Search for the cell housing the specified text and yield its (X, Y) center coordinate. 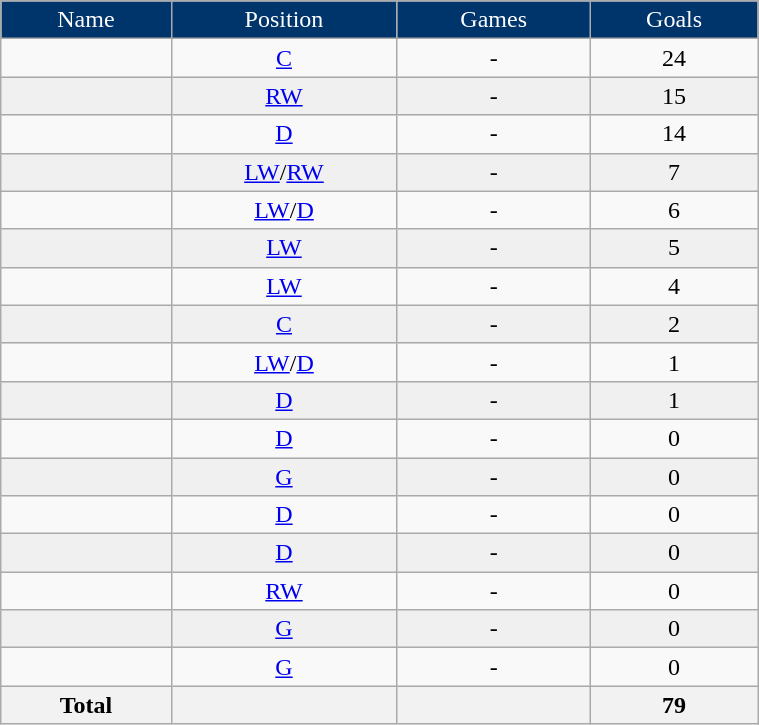
Games (494, 20)
79 (674, 705)
7 (674, 172)
24 (674, 58)
2 (674, 324)
15 (674, 96)
LW/RW (284, 172)
5 (674, 248)
Total (86, 705)
14 (674, 134)
6 (674, 210)
Goals (674, 20)
4 (674, 286)
Name (86, 20)
Position (284, 20)
